Search for the cell housing the specified text and yield its (x, y) center coordinate. 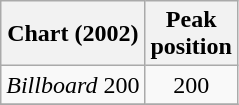
Billboard 200 (73, 85)
Peakposition (191, 34)
Chart (2002) (73, 34)
200 (191, 85)
